Locate the cell with the specified text and output its (x, y) center coordinate. 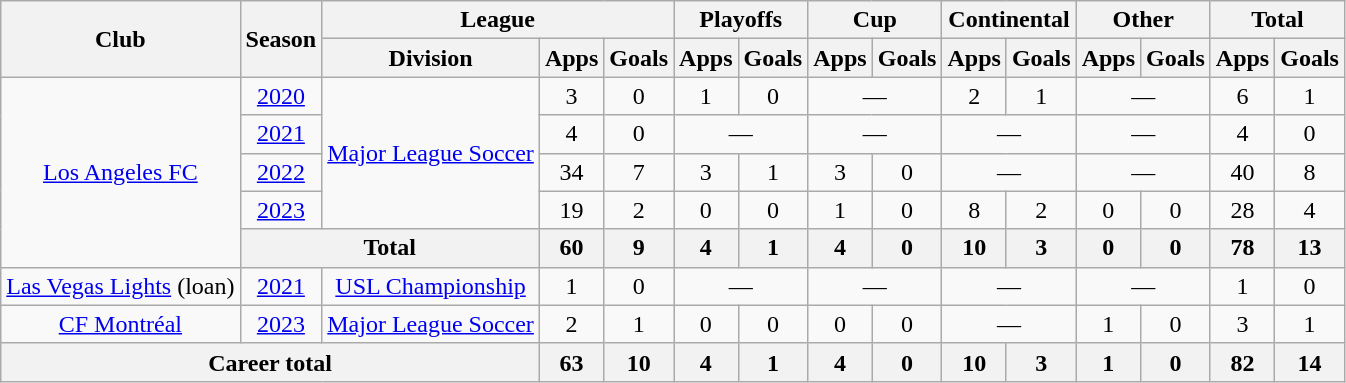
Los Angeles FC (120, 172)
82 (1242, 362)
34 (571, 172)
2020 (281, 96)
2022 (281, 172)
78 (1242, 248)
13 (1310, 248)
63 (571, 362)
USL Championship (431, 286)
7 (639, 172)
Las Vegas Lights (loan) (120, 286)
9 (639, 248)
Playoffs (741, 20)
Cup (875, 20)
Continental (1009, 20)
Career total (270, 362)
Club (120, 39)
Season (281, 39)
40 (1242, 172)
14 (1310, 362)
60 (571, 248)
CF Montréal (120, 324)
League (498, 20)
19 (571, 210)
Division (431, 58)
6 (1242, 96)
28 (1242, 210)
Other (1143, 20)
